Extract the (X, Y) coordinate from the center of the cell holding the provided text.  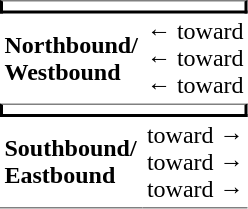
Northbound/Westbound (71, 59)
toward → toward → toward → (195, 163)
Southbound/Eastbound (71, 163)
← toward ← toward ← toward (195, 59)
